Find where the given text appears and provide that cell's center as (x, y) coordinate. 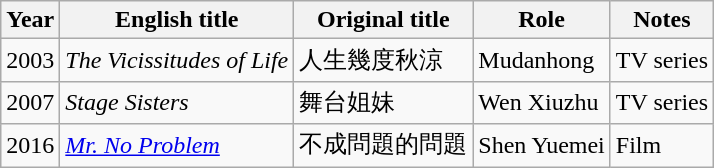
人生幾度秋涼 (384, 60)
Original title (384, 20)
2016 (30, 146)
Film (662, 146)
Wen Xiuzhu (542, 102)
Mudanhong (542, 60)
English title (177, 20)
不成問題的問題 (384, 146)
舞台姐妹 (384, 102)
Mr. No Problem (177, 146)
2003 (30, 60)
Stage Sisters (177, 102)
Role (542, 20)
Year (30, 20)
Shen Yuemei (542, 146)
Notes (662, 20)
The Vicissitudes of Life (177, 60)
2007 (30, 102)
